From the cell containing the given text, extract its center point as (x, y) coordinate. 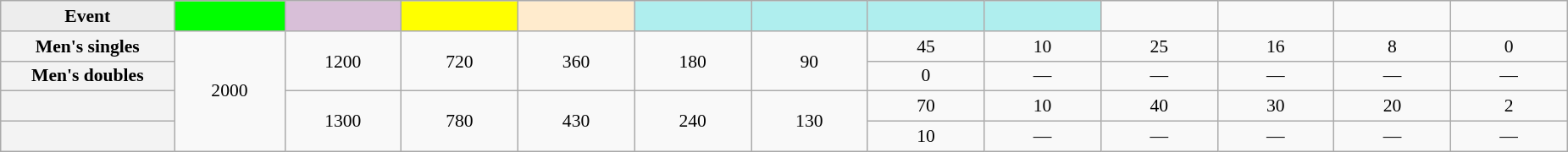
16 (1276, 46)
Men's singles (88, 46)
Men's doubles (88, 76)
180 (693, 61)
8 (1393, 46)
360 (576, 61)
1200 (343, 61)
1300 (343, 122)
40 (1159, 106)
20 (1393, 106)
90 (809, 61)
2000 (230, 91)
430 (576, 122)
720 (460, 61)
2 (1509, 106)
780 (460, 122)
Event (88, 16)
25 (1159, 46)
240 (693, 122)
30 (1276, 106)
45 (926, 46)
70 (926, 106)
130 (809, 122)
